Locate the cell with the specified text and output its [x, y] center coordinate. 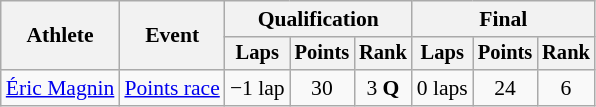
3 Q [383, 88]
0 laps [442, 88]
Event [172, 36]
6 [566, 88]
Final [504, 19]
Athlete [60, 36]
30 [322, 88]
−1 lap [258, 88]
24 [505, 88]
Qualification [318, 19]
Points race [172, 88]
Éric Magnin [60, 88]
